Search for the cell housing the specified text and yield its (X, Y) center coordinate. 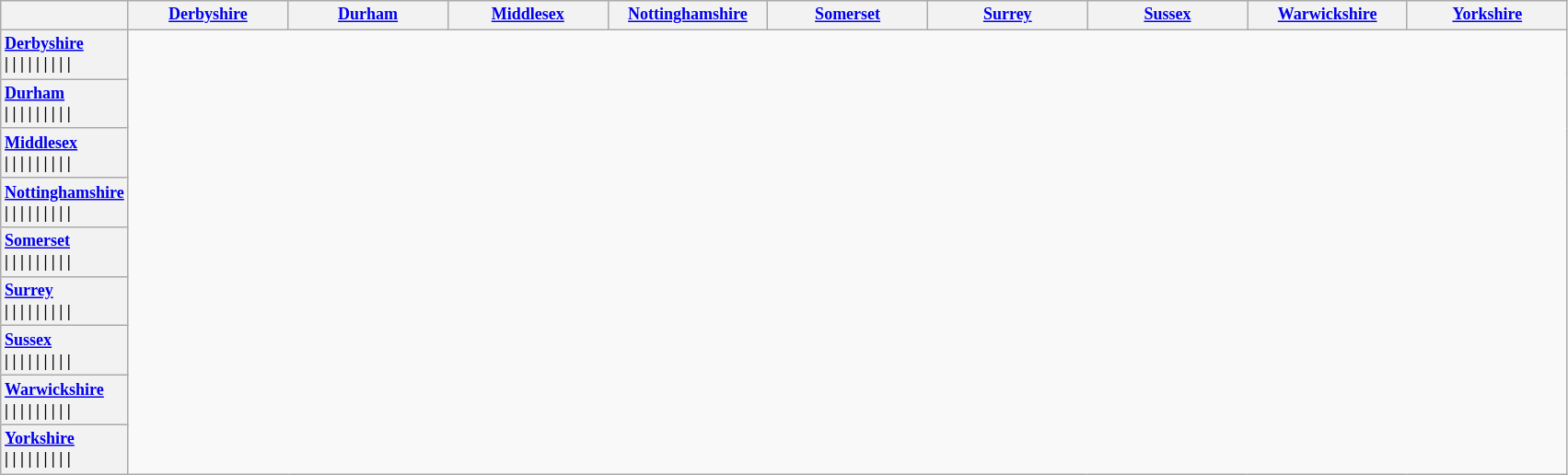
Durham | | | | | | | | | (64, 104)
Surrey | | | | | | | | | (64, 301)
Nottinghamshire (688, 15)
Yorkshire | | | | | | | | | (64, 449)
Durham (368, 15)
Yorkshire (1487, 15)
Nottinghamshire | | | | | | | | | (64, 203)
Warwickshire (1328, 15)
Somerset | | | | | | | | | (64, 252)
Middlesex (528, 15)
Middlesex | | | | | | | | | (64, 153)
Derbyshire (208, 15)
Surrey (1007, 15)
Sussex | | | | | | | | | (64, 351)
Somerset (848, 15)
Sussex (1167, 15)
Warwickshire | | | | | | | | | (64, 400)
Derbyshire | | | | | | | | | (64, 54)
